Determine the [X, Y] coordinate at the center of the cell enclosing the given text.  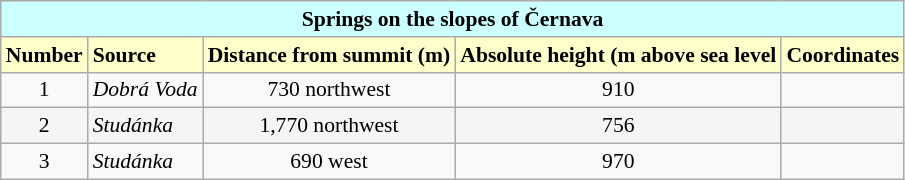
Number [44, 55]
Dobrá Voda [146, 90]
Distance from summit (m) [330, 55]
970 [618, 162]
1 [44, 90]
Absolute height (m above sea level [618, 55]
3 [44, 162]
690 west [330, 162]
Springs on the slopes of Černava [452, 19]
Source [146, 55]
910 [618, 90]
730 northwest [330, 90]
Coordinates [842, 55]
2 [44, 126]
756 [618, 126]
1,770 northwest [330, 126]
